Detect which cell encompasses the target text, then output its (x, y) center coordinate. 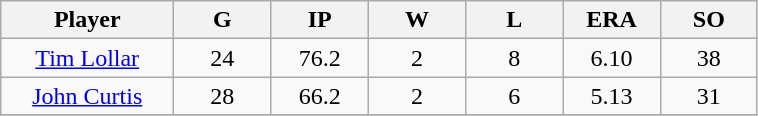
SO (708, 20)
John Curtis (88, 96)
ERA (612, 20)
28 (222, 96)
Tim Lollar (88, 58)
5.13 (612, 96)
8 (514, 58)
L (514, 20)
IP (320, 20)
31 (708, 96)
G (222, 20)
Player (88, 20)
6 (514, 96)
66.2 (320, 96)
24 (222, 58)
76.2 (320, 58)
W (416, 20)
38 (708, 58)
6.10 (612, 58)
